Output the (X, Y) coordinate of the center of the cell containing the given text.  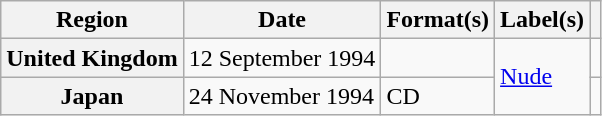
Date (282, 20)
Region (92, 20)
Nude (542, 77)
United Kingdom (92, 58)
Japan (92, 96)
Label(s) (542, 20)
24 November 1994 (282, 96)
12 September 1994 (282, 58)
CD (438, 96)
Format(s) (438, 20)
